Locate the cell with the specified text and output its (X, Y) center coordinate. 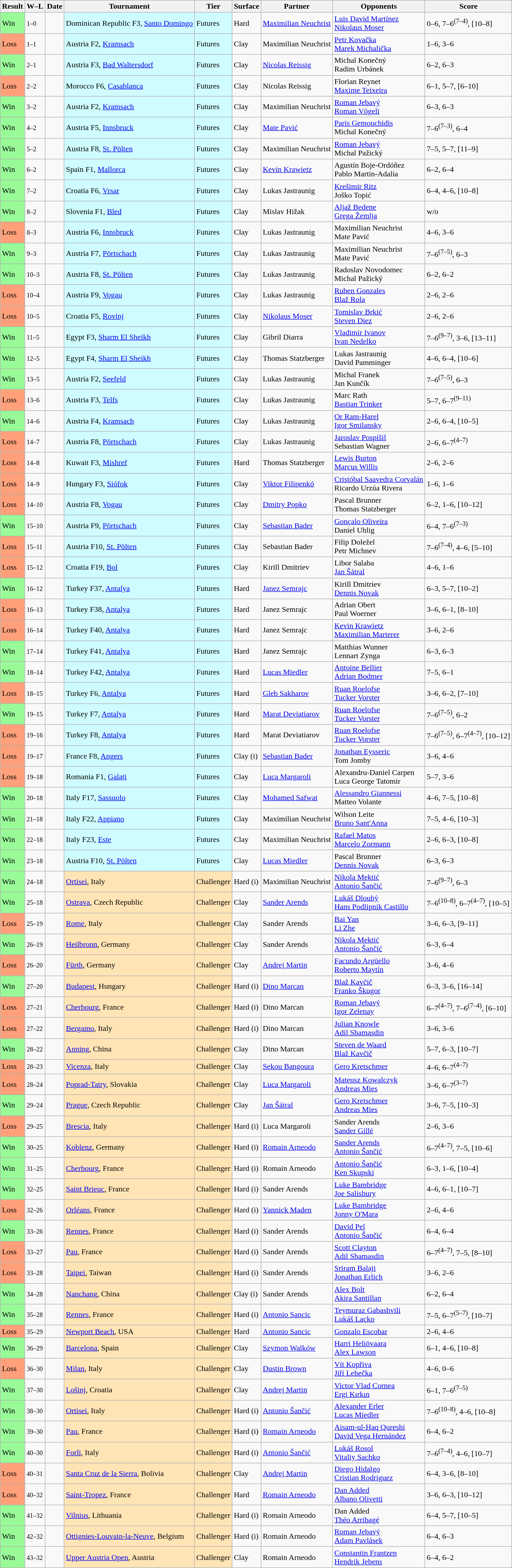
15–10 (35, 525)
Tier (213, 6)
7–6(9–7), 6–3 (469, 881)
Radoslav Novodomec Michal Pažický (379, 274)
Florian Reynet Maxime Teixeira (379, 86)
14–9 (35, 483)
Croatia F19, Bol (129, 567)
36–29 (35, 1348)
Koblenz, Germany (129, 1147)
Gibril Diarra (297, 337)
6–4, 3–6, [8–10] (469, 1473)
3–6, 6–2, [7–10] (469, 693)
31–25 (35, 1168)
Austria F3, Telfs (129, 400)
Vít Kopřiva Jiří Lehečka (379, 1368)
29–25 (35, 1126)
6–4, 6–3 (469, 1536)
30–25 (35, 1147)
Michal Franek Jan Kunčík (379, 379)
Mislav Hižak (297, 211)
Nanchang, China (129, 1294)
27–21 (35, 1007)
Dmitry Popko (297, 505)
16–14 (35, 630)
16–12 (35, 588)
6–1, 7–6(7–5) (469, 1390)
4–6, 6–4, [10–6] (469, 358)
6–3, 6–4 (469, 944)
32–26 (35, 1210)
10–5 (35, 316)
Vicenza, Italy (129, 1067)
5–7, 3–6 (469, 777)
Roman Jebavý Igor Zelenay (379, 1007)
Alexandru-Daniel Carpen Luca George Tatomir (379, 777)
5–2 (35, 149)
Agustín Boje-Ordóñez Pablo Martín-Adalia (379, 169)
Jaroslav Pospíšil Sebastian Wagner (379, 442)
35–29 (35, 1331)
Teymuraz Gabashvili Lukáš Lacko (379, 1314)
Matthias Wunner Lennart Zynga (379, 651)
33–27 (35, 1252)
Victor Vlad Cornea Ergi Kırkın (379, 1390)
Anning, China (129, 1049)
Facundo Argüello Roberto Maytín (379, 966)
Scott Clayton Adil Shamasdin (379, 1252)
Poprad-Tatry, Slovakia (129, 1084)
Aisam-ul-Haq Qureshi David Vega Hernández (379, 1432)
Luke Bambridge Joe Salisbury (379, 1189)
10–4 (35, 295)
4–6, 7–5, [10–8] (469, 798)
Ottignies-Louvain-la-Neuve, Belgium (129, 1536)
Milan, Italy (129, 1368)
Antonio Šančić Ken Skupski (379, 1168)
23–18 (35, 861)
Austria F4, Kramsach (129, 421)
Croatia F5, Rovinj (129, 316)
3–6, 6–1, [8–10] (469, 610)
20–18 (35, 798)
Kirill Dmitriev (297, 567)
Tomislav Brkić Steven Diez (379, 316)
1–0 (35, 23)
Aljaž Bedene Grega Žemlja (379, 211)
4–6, 6–7(4–7) (469, 1067)
Austria F5, Innsbruck (129, 127)
Turkey F38, Antalya (129, 610)
Dustin Brown (297, 1368)
1–6, 1–6 (469, 483)
29–24 (35, 1105)
2–6, 6–7(4–7) (469, 442)
7–6(7–3), 6–4 (469, 127)
39–30 (35, 1432)
21–18 (35, 819)
Pascal Brunner Thomas Statzberger (379, 505)
Filip Doležel Petr Michnev (379, 546)
Dan Added Albano Olivetti (379, 1495)
Prague, Czech Republic (129, 1105)
7–6(7–4), 4–6, [5–10] (469, 546)
19–17 (35, 756)
4–2 (35, 127)
15–11 (35, 546)
Barcelona, Spain (129, 1348)
Austria F7, Pörtschach (129, 253)
6–4, 7–6(7–3) (469, 525)
13–6 (35, 400)
0–6, 7–6(7–4), [10–8] (469, 23)
7–6(10–8), 6–7(4–7), [10–5] (469, 902)
8–3 (35, 232)
Morocco F6, Casablanca (129, 86)
6–7(4–7), 7–5, [10–6] (469, 1147)
Bergamo, Italy (129, 1028)
Austria F6, Innsbruck (129, 232)
Turkey F7, Antalya (129, 714)
Michal Konečný Radim Urbánek (379, 65)
Wilson Leite Bruno Sant'Anna (379, 819)
Kirill Dmitriev Dennis Novak (379, 588)
Sander Arends Sander Gillé (379, 1126)
Antoine Bellier Adrian Bodmer (379, 672)
Turkey F8, Antalya (129, 735)
Austria F9, Pörtschach (129, 525)
Turkey F41, Antalya (129, 651)
Austria F8, Pörtschach (129, 442)
4–6, 6–1, [10–7] (469, 1189)
33–26 (35, 1231)
19–18 (35, 777)
Luis David Martínez Nikolaus Moser (379, 23)
25–19 (35, 923)
Santa Cruz de la Sierra, Bolivia (129, 1473)
Orléans, France (129, 1210)
Partner (297, 6)
Sriram Balaji Jonathan Erlich (379, 1273)
25–18 (35, 902)
Croatia F6, Vrsar (129, 191)
4–6, 3–6 (469, 232)
Forli, Italy (129, 1453)
Petr Kovačka Marek Michalička (379, 44)
18–14 (35, 672)
Upper Austria Open, Austria (129, 1557)
Jan Šátral (297, 1105)
14–8 (35, 463)
Yannick Maden (297, 1210)
Dominican Republic F3, Santo Domingo (129, 23)
Kevin Krawietz (297, 169)
38–30 (35, 1410)
6–1, 5–7, [6–10] (469, 86)
Cristóbal Saavedra Corvalán Ricardo Urzúa Rivera (379, 483)
Score (469, 6)
7–5, 4–6, [10–3] (469, 819)
5–7, 6–3, [10–7] (469, 1049)
Lewis Burton Marcus Willis (379, 463)
8–2 (35, 211)
Italy F17, Sassuolo (129, 798)
Sander Arends Antonio Šančić (379, 1147)
32–25 (35, 1189)
Gonzalo Escobar (379, 1331)
2–2 (35, 86)
37–30 (35, 1390)
Rafael Matos Marcelo Zormann (379, 839)
3–6, 6–3, [10–12] (469, 1495)
Austria F9, Vogau (129, 295)
6–7(4–7), 7–6(7–4), [6–10] (469, 1007)
Kevin Krawietz Maximilian Marterer (379, 630)
19–15 (35, 714)
Julian Knowle Adil Shamasdin (379, 1028)
Nikolaus Moser (297, 316)
Szymon Walków (297, 1348)
Ostrava, Czech Republic (129, 902)
7–5, 6–7(5–7), [10–7] (469, 1314)
Budapest, Hungary (129, 986)
27–20 (35, 986)
27–22 (35, 1028)
Turkey F40, Antalya (129, 630)
Adrian Obert Paul Woerner (379, 610)
Mate Pavić (297, 127)
Vilnius, Lithuania (129, 1515)
Mohamed Safwat (297, 798)
Lošinj, Croatia (129, 1390)
Steven de Waard Blaž Kavčič (379, 1049)
W–L (35, 6)
Alexander Erler Lucas Miedler (379, 1410)
6–2, 1–6, [10–12] (469, 505)
22–18 (35, 839)
Constantin Frantzen Hendrik Jebens (379, 1557)
2–6, 3–6 (469, 1126)
28–24 (35, 1084)
Heilbronn, Germany (129, 944)
1–1 (35, 44)
Romania F1, Galați (129, 777)
Newport Beach, USA (129, 1331)
Kuwait F3, Mishref (129, 463)
33–28 (35, 1273)
Taipei, Taiwan (129, 1273)
43–32 (35, 1557)
Pascal Brunner Dennis Novak (379, 861)
7–5, 6–1 (469, 672)
Lukas Jastraunig David Pamminger (379, 358)
Luke Bambridge Jonny O'Mara (379, 1210)
Italy F22, Appiano (129, 819)
6–2, 6–2 (469, 274)
Spain F1, Mallorca (129, 169)
Blaž Kavčič Franko Škugor (379, 986)
Date (55, 6)
Sekou Bangoura (297, 1067)
Alex Bolt Akira Santillan (379, 1294)
6–2, 6–3 (469, 65)
Fürth, Germany (129, 966)
35–28 (35, 1314)
14–6 (35, 421)
Gonçalo Oliveira Daniel Uhlig (379, 525)
Opponents (379, 6)
France F8, Angers (129, 756)
4–6, 1–6 (469, 567)
Egypt F4, Sharm El Sheikh (129, 358)
Gero Kretschmer (379, 1067)
2–6, 6–4, [10–5] (469, 421)
19–16 (35, 735)
Dan Added Théo Arribagé (379, 1515)
Diego Hidalgo Cristian Rodríguez (379, 1473)
Austria F2, Seefeld (129, 379)
36–30 (35, 1368)
3–6, 6–7(3–7) (469, 1084)
14–10 (35, 505)
15–12 (35, 567)
6–3, 3–6, [16–14] (469, 986)
6–7(4–7), 7–5, [8–10] (469, 1252)
26–20 (35, 966)
Austria F8, Vogau (129, 505)
18–15 (35, 693)
42–32 (35, 1536)
Italy F23, Este (129, 839)
11–5 (35, 337)
16–13 (35, 610)
7–6(7–5), 6–2 (469, 714)
Roman Jebavý Michal Pažický (379, 149)
Harri Heliövaara Alex Lawson (379, 1348)
24–18 (35, 881)
9–3 (35, 253)
3–6, 6–3, [9–11] (469, 923)
7–6(9–7), 3–6, [13–11] (469, 337)
Saint Brieuc, France (129, 1189)
28–23 (35, 1067)
7–5, 5–7, [11–9] (469, 149)
w/o (469, 211)
Mateusz Kowalczyk Andreas Mies (379, 1084)
Surface (247, 6)
Or Ram-Harel Igor Smilansky (379, 421)
Roman Jebavý Adam Pavlásek (379, 1536)
Turkey F42, Antalya (129, 672)
1–6, 3–6 (469, 44)
Lukáš Rosol Vitaliy Sachko (379, 1453)
40–31 (35, 1473)
Jonathan Eysseric Tom Jomby (379, 756)
6–3, 1–6, [10–4] (469, 1168)
Paris Gemouchidis Michal Konečný (379, 127)
Gero Kretschmer Andreas Mies (379, 1105)
13–5 (35, 379)
Result (13, 6)
Libor Salaba Jan Šátral (379, 567)
7–6(7–5), 6–7(4–7), [10–12] (469, 735)
6–4, 5–7, [10–5] (469, 1515)
Alessandro Giannessi Matteo Volante (379, 798)
6–4, 6–4 (469, 1231)
17–14 (35, 651)
6–4, 4–6, [10–8] (469, 191)
28–22 (35, 1049)
Tournament (129, 6)
6–3, 5–7, [10–2] (469, 588)
Rome, Italy (129, 923)
3–6, 3–6 (469, 1028)
Ruben Gonzales Blaž Rola (379, 295)
Turkey F6, Antalya (129, 693)
2–6, 6–3, [10–8] (469, 839)
Lukáš Dlouhý Hans Podlipnik Castillo (379, 902)
Austria F3, Bad Waltersdorf (129, 65)
Saint-Tropez, France (129, 1495)
7–2 (35, 191)
Marc Rath Bastian Trinker (379, 400)
14–7 (35, 442)
Viktor Filipenkó (297, 483)
David Pel Antonio Šančić (379, 1231)
Roman Jebavý Roman Vögeli (379, 107)
2–1 (35, 65)
Brescia, Italy (129, 1126)
Vladimir Ivanov Ivan Nedelko (379, 337)
Egypt F3, Sharm El Sheikh (129, 337)
41–32 (35, 1515)
Krešimir Ritz Joško Topić (379, 191)
6–1, 4–6, [10–8] (469, 1348)
26–19 (35, 944)
Hungary F3, Siófok (129, 483)
Turkey F37, Antalya (129, 588)
Slovenia F1, Bled (129, 211)
3–2 (35, 107)
34–28 (35, 1294)
3–6, 7–5, [10–3] (469, 1105)
5–7, 6–7(9–11) (469, 400)
Gleb Sakharov (297, 693)
7–6(10–8), 4–6, [10–8] (469, 1410)
4–6, 0–6 (469, 1368)
Bai Yan Li Zhe (379, 923)
12–5 (35, 358)
40–30 (35, 1453)
7–6(7–4), 4–6, [10–7] (469, 1453)
10–3 (35, 274)
40–32 (35, 1495)
6–2 (35, 169)
